Locate the cell with the specified text and output its (X, Y) center coordinate. 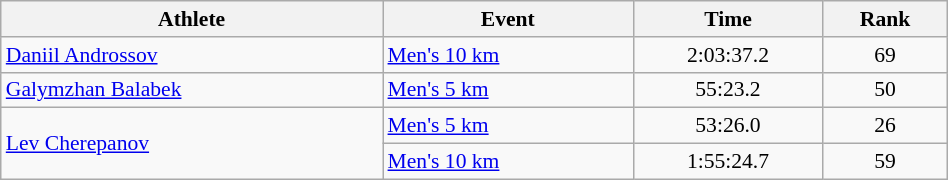
1:55:24.7 (728, 162)
55:23.2 (728, 90)
Galymzhan Balabek (192, 90)
53:26.0 (728, 126)
2:03:37.2 (728, 55)
Rank (885, 19)
Event (508, 19)
Athlete (192, 19)
50 (885, 90)
Lev Cherepanov (192, 144)
Time (728, 19)
69 (885, 55)
Daniil Androssov (192, 55)
26 (885, 126)
59 (885, 162)
